For the text-containing cell, return its midpoint in (x, y) coordinate format. 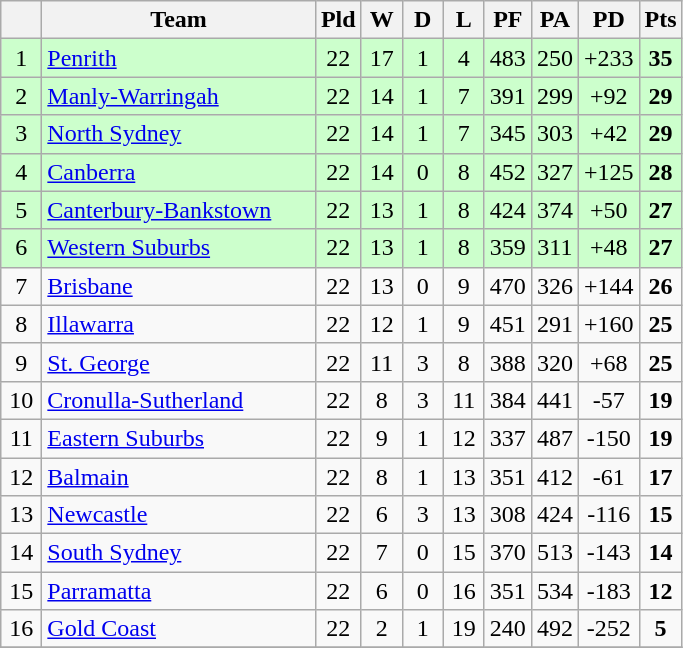
South Sydney (179, 553)
Illawarra (179, 324)
Parramatta (179, 591)
PD (608, 20)
-61 (608, 477)
441 (554, 400)
374 (554, 210)
492 (554, 629)
Balmain (179, 477)
Canberra (179, 172)
L (464, 20)
-57 (608, 400)
Cronulla-Sutherland (179, 400)
PF (508, 20)
483 (508, 58)
35 (660, 58)
Eastern Suburbs (179, 438)
308 (508, 515)
370 (508, 553)
250 (554, 58)
Team (179, 20)
513 (554, 553)
+68 (608, 362)
Brisbane (179, 286)
345 (508, 134)
391 (508, 96)
10 (22, 400)
303 (554, 134)
326 (554, 286)
-183 (608, 591)
D (422, 20)
311 (554, 248)
+48 (608, 248)
Manly-Warringah (179, 96)
299 (554, 96)
St. George (179, 362)
Penrith (179, 58)
-252 (608, 629)
412 (554, 477)
Newcastle (179, 515)
+125 (608, 172)
327 (554, 172)
Canterbury-Bankstown (179, 210)
-116 (608, 515)
451 (508, 324)
291 (554, 324)
28 (660, 172)
North Sydney (179, 134)
534 (554, 591)
Gold Coast (179, 629)
+160 (608, 324)
+42 (608, 134)
240 (508, 629)
Pld (338, 20)
384 (508, 400)
26 (660, 286)
Western Suburbs (179, 248)
487 (554, 438)
+144 (608, 286)
-150 (608, 438)
Pts (660, 20)
470 (508, 286)
337 (508, 438)
-143 (608, 553)
452 (508, 172)
W (382, 20)
320 (554, 362)
+233 (608, 58)
+92 (608, 96)
359 (508, 248)
+50 (608, 210)
PA (554, 20)
388 (508, 362)
